Return (x, y) of the center of cell containing provided text 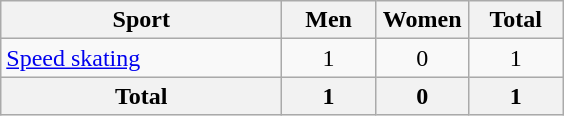
Speed skating (142, 58)
Sport (142, 20)
Women (422, 20)
Men (329, 20)
